Capture the cell that displays the provided text and extract its [X, Y] central coordinate. 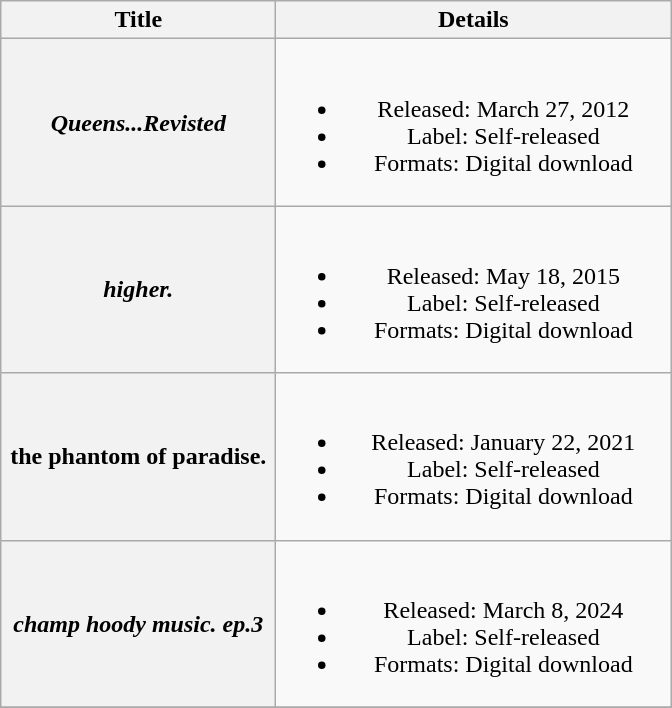
Details [474, 20]
Released: March 27, 2012Label: Self-releasedFormats: Digital download [474, 122]
the phantom of paradise. [138, 456]
higher. [138, 290]
Released: March 8, 2024Label: Self-releasedFormats: Digital download [474, 624]
champ hoody music. ep.3 [138, 624]
Released: January 22, 2021Label: Self-releasedFormats: Digital download [474, 456]
Released: May 18, 2015Label: Self-releasedFormats: Digital download [474, 290]
Queens...Revisted [138, 122]
Title [138, 20]
